Extract the (x, y) coordinate from the center of the cell holding the provided text.  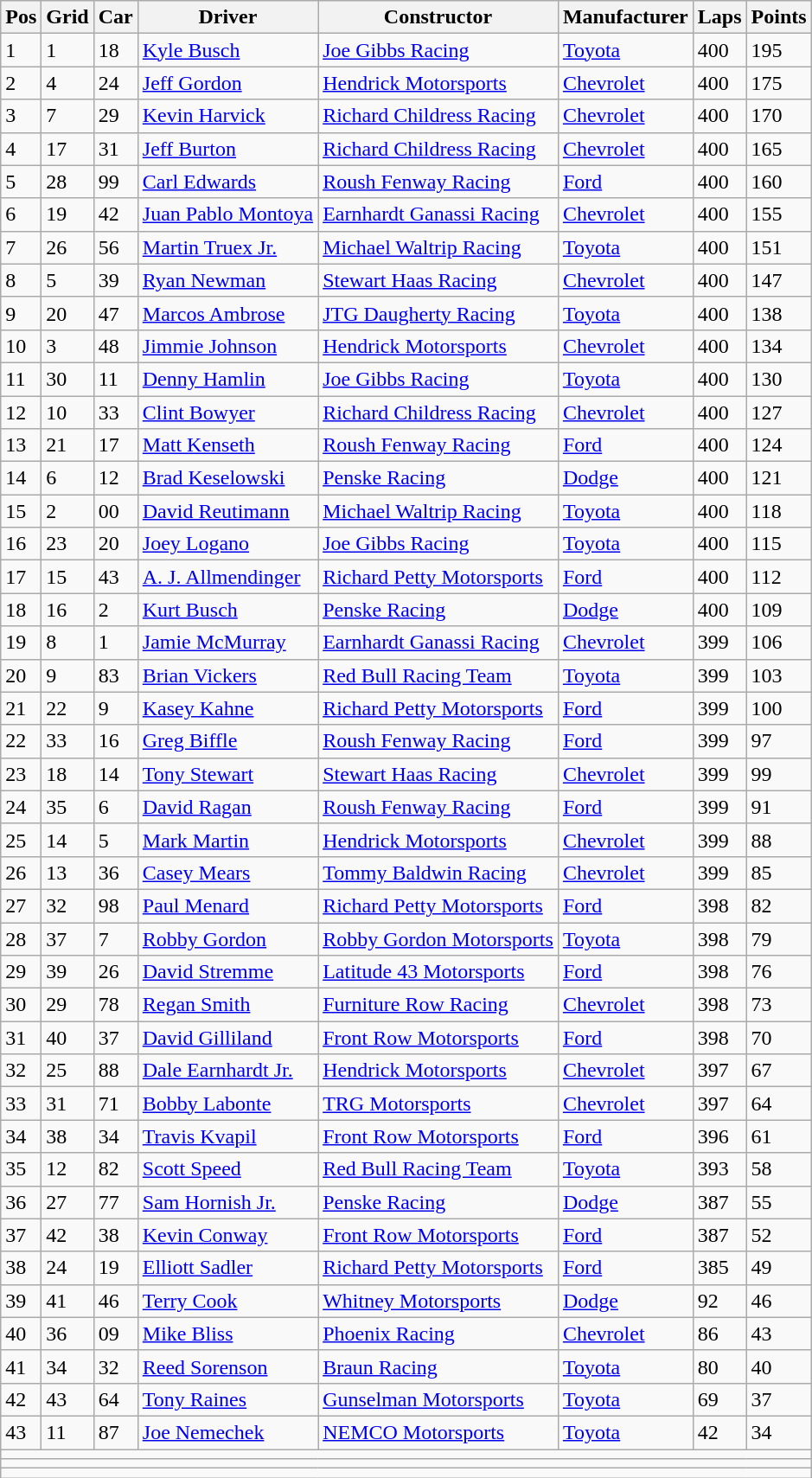
Marcos Ambrose (227, 313)
Constructor (438, 17)
58 (778, 1169)
393 (719, 1169)
115 (778, 544)
112 (778, 577)
Jamie McMurray (227, 643)
106 (778, 643)
170 (778, 116)
118 (778, 511)
79 (778, 938)
Laps (719, 17)
Reed Sorenson (227, 1366)
147 (778, 280)
Jeff Burton (227, 149)
Bobby Labonte (227, 1104)
76 (778, 972)
Kasey Kahne (227, 708)
91 (778, 807)
71 (116, 1104)
Terry Cook (227, 1301)
73 (778, 1005)
127 (778, 413)
175 (778, 83)
Whitney Motorsports (438, 1301)
Phoenix Racing (438, 1334)
Driver (227, 17)
TRG Motorsports (438, 1104)
160 (778, 182)
00 (116, 511)
David Stremme (227, 972)
Robby Gordon (227, 938)
Kevin Conway (227, 1235)
396 (719, 1136)
130 (778, 379)
Joey Logano (227, 544)
103 (778, 675)
85 (778, 873)
Jimmie Johnson (227, 346)
49 (778, 1268)
Mike Bliss (227, 1334)
138 (778, 313)
Matt Kenseth (227, 445)
Mark Martin (227, 840)
09 (116, 1334)
Regan Smith (227, 1005)
Paul Menard (227, 905)
98 (116, 905)
Jeff Gordon (227, 83)
124 (778, 445)
385 (719, 1268)
Tommy Baldwin Racing (438, 873)
Points (778, 17)
52 (778, 1235)
Martin Truex Jr. (227, 247)
92 (719, 1301)
Ryan Newman (227, 280)
Clint Bowyer (227, 413)
83 (116, 675)
47 (116, 313)
A. J. Allmendinger (227, 577)
Furniture Row Racing (438, 1005)
Robby Gordon Motorsports (438, 938)
100 (778, 708)
155 (778, 214)
Greg Biffle (227, 741)
NEMCO Motorsports (438, 1432)
Kurt Busch (227, 610)
Pos (21, 17)
86 (719, 1334)
Scott Speed (227, 1169)
Sam Hornish Jr. (227, 1202)
80 (719, 1366)
Casey Mears (227, 873)
Kyle Busch (227, 50)
David Gilliland (227, 1038)
70 (778, 1038)
David Reutimann (227, 511)
Dale Earnhardt Jr. (227, 1071)
165 (778, 149)
Joe Nemechek (227, 1432)
77 (116, 1202)
Grid (67, 17)
56 (116, 247)
Kevin Harvick (227, 116)
Braun Racing (438, 1366)
195 (778, 50)
78 (116, 1005)
Latitude 43 Motorsports (438, 972)
Gunselman Motorsports (438, 1399)
134 (778, 346)
Tony Stewart (227, 774)
JTG Daugherty Racing (438, 313)
151 (778, 247)
Tony Raines (227, 1399)
Carl Edwards (227, 182)
Manufacturer (625, 17)
69 (719, 1399)
Brad Keselowski (227, 478)
Travis Kvapil (227, 1136)
87 (116, 1432)
55 (778, 1202)
48 (116, 346)
Car (116, 17)
Juan Pablo Montoya (227, 214)
121 (778, 478)
97 (778, 741)
David Ragan (227, 807)
67 (778, 1071)
61 (778, 1136)
Elliott Sadler (227, 1268)
109 (778, 610)
Denny Hamlin (227, 379)
Brian Vickers (227, 675)
